Capture the cell that displays the provided text and extract its (X, Y) central coordinate. 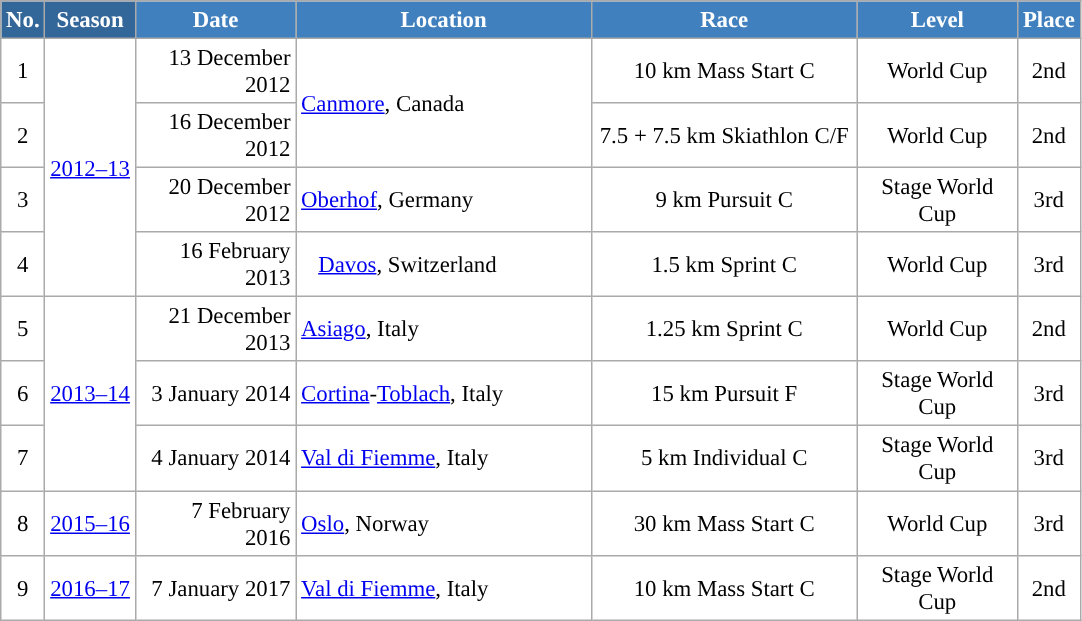
20 December 2012 (216, 200)
9 (23, 588)
Date (216, 20)
16 February 2013 (216, 264)
4 (23, 264)
7.5 + 7.5 km Skiathlon C/F (724, 136)
Oslo, Norway (444, 524)
9 km Pursuit C (724, 200)
8 (23, 524)
2012–13 (90, 168)
2016–17 (90, 588)
1.5 km Sprint C (724, 264)
4 January 2014 (216, 458)
7 (23, 458)
13 December 2012 (216, 72)
7 February 2016 (216, 524)
3 (23, 200)
5 (23, 330)
7 January 2017 (216, 588)
6 (23, 394)
5 km Individual C (724, 458)
Place (1049, 20)
Cortina-Toblach, Italy (444, 394)
Oberhof, Germany (444, 200)
30 km Mass Start C (724, 524)
Davos, Switzerland (444, 264)
Location (444, 20)
2013–14 (90, 394)
3 January 2014 (216, 394)
2015–16 (90, 524)
1.25 km Sprint C (724, 330)
21 December 2013 (216, 330)
Race (724, 20)
Asiago, Italy (444, 330)
Season (90, 20)
Level (938, 20)
No. (23, 20)
Canmore, Canada (444, 104)
15 km Pursuit F (724, 394)
2 (23, 136)
1 (23, 72)
16 December 2012 (216, 136)
